Capture the cell that displays the provided text and extract its (x, y) central coordinate. 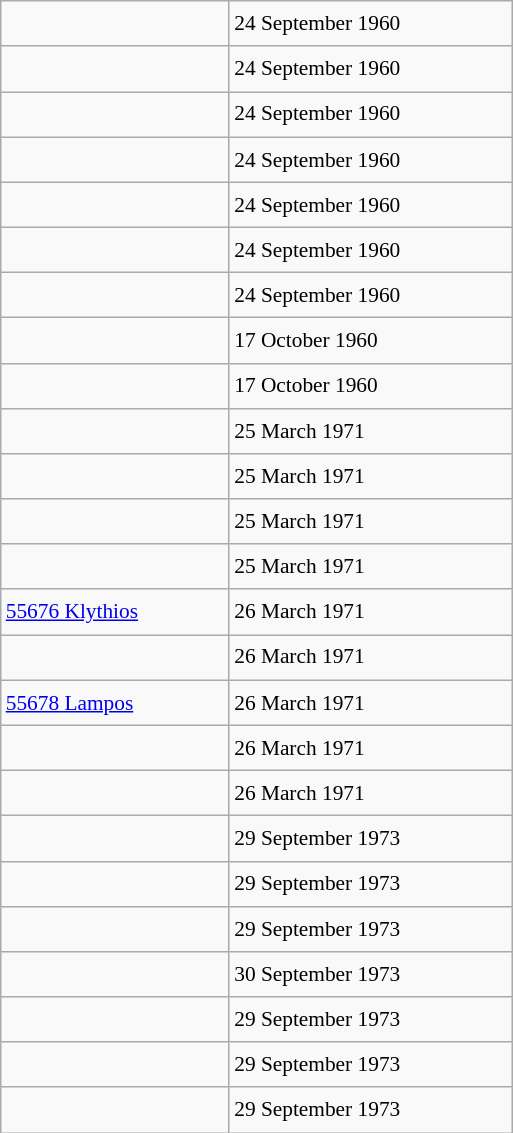
55678 Lampos (115, 702)
30 September 1973 (370, 974)
55676 Klythios (115, 612)
